Find where the given text appears and provide that cell's center as (X, Y) coordinate. 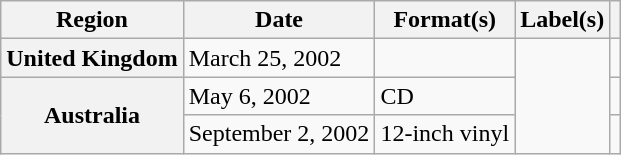
Region (92, 20)
United Kingdom (92, 58)
CD (445, 96)
12-inch vinyl (445, 134)
Date (279, 20)
September 2, 2002 (279, 134)
Format(s) (445, 20)
May 6, 2002 (279, 96)
March 25, 2002 (279, 58)
Label(s) (562, 20)
Australia (92, 115)
